Determine the (x, y) coordinate at the center of the cell enclosing the given text.  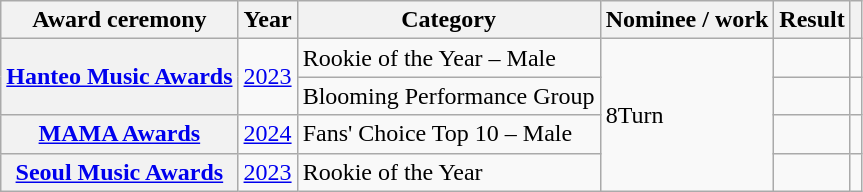
Fans' Choice Top 10 – Male (448, 134)
Rookie of the Year (448, 172)
Blooming Performance Group (448, 96)
Hanteo Music Awards (120, 77)
Award ceremony (120, 20)
Rookie of the Year – Male (448, 58)
Result (812, 20)
Category (448, 20)
2024 (268, 134)
MAMA Awards (120, 134)
Nominee / work (687, 20)
Seoul Music Awards (120, 172)
Year (268, 20)
8Turn (687, 115)
